Detect which cell encompasses the target text, then output its [X, Y] center coordinate. 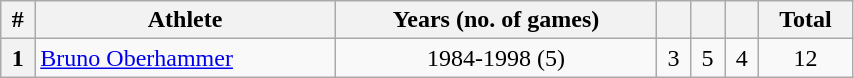
Athlete [186, 20]
4 [742, 58]
Total [806, 20]
1 [18, 58]
Years (no. of games) [496, 20]
5 [708, 58]
1984-1998 (5) [496, 58]
12 [806, 58]
3 [674, 58]
Bruno Oberhammer [186, 58]
# [18, 20]
